Find where the given text appears and provide that cell's center as [x, y] coordinate. 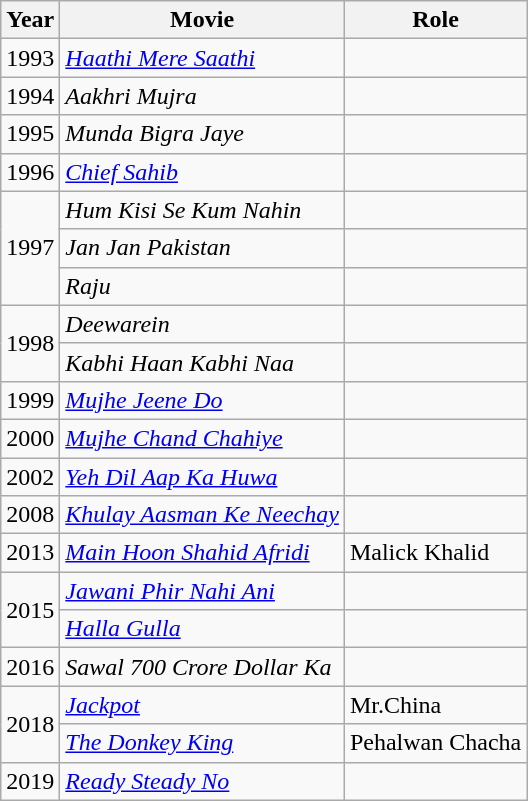
Hum Kisi Se Kum Nahin [202, 210]
Khulay Aasman Ke Neechay [202, 515]
Jan Jan Pakistan [202, 248]
1998 [30, 343]
Raju [202, 286]
Aakhri Mujra [202, 96]
2019 [30, 781]
Malick Khalid [435, 553]
Mujhe Chand Chahiye [202, 438]
1993 [30, 58]
Jawani Phir Nahi Ani [202, 591]
Mr.China [435, 705]
Deewarein [202, 324]
Haathi Mere Saathi [202, 58]
Mujhe Jeene Do [202, 400]
2013 [30, 553]
Halla Gulla [202, 629]
2008 [30, 515]
The Donkey King [202, 743]
1999 [30, 400]
Kabhi Haan Kabhi Naa [202, 362]
1997 [30, 248]
Year [30, 20]
2016 [30, 667]
2015 [30, 610]
Jackpot [202, 705]
1995 [30, 134]
1996 [30, 172]
Yeh Dil Aap Ka Huwa [202, 477]
Role [435, 20]
Pehalwan Chacha [435, 743]
2000 [30, 438]
Movie [202, 20]
Munda Bigra Jaye [202, 134]
Chief Sahib [202, 172]
2002 [30, 477]
Ready Steady No [202, 781]
1994 [30, 96]
2018 [30, 724]
Main Hoon Shahid Afridi [202, 553]
Sawal 700 Crore Dollar Ka [202, 667]
